Determine the [X, Y] coordinate at the center of the cell enclosing the given text.  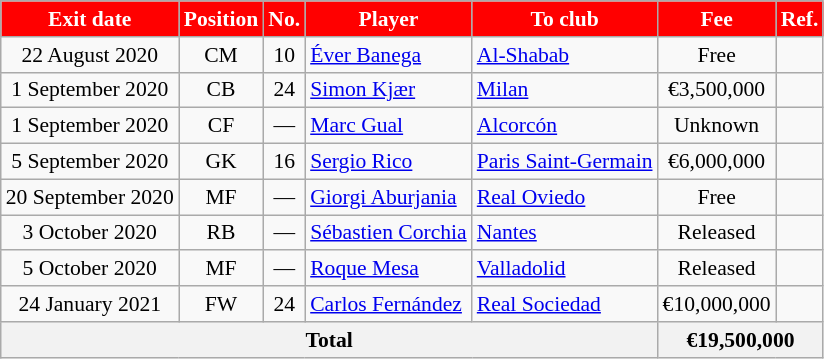
22 August 2020 [90, 55]
Alcorcón [565, 126]
No. [284, 19]
GK [221, 162]
5 September 2020 [90, 162]
RB [221, 233]
Éver Banega [388, 55]
Simon Kjær [388, 90]
Nantes [565, 233]
FW [221, 304]
10 [284, 55]
Al-Shabab [565, 55]
Fee [717, 19]
Position [221, 19]
CB [221, 90]
CF [221, 126]
20 September 2020 [90, 197]
Ref. [800, 19]
Sergio Rico [388, 162]
Giorgi Aburjania [388, 197]
Carlos Fernández [388, 304]
5 October 2020 [90, 269]
Exit date [90, 19]
CM [221, 55]
3 October 2020 [90, 233]
Marc Gual [388, 126]
24 January 2021 [90, 304]
Roque Mesa [388, 269]
Real Sociedad [565, 304]
Paris Saint-Germain [565, 162]
16 [284, 162]
Real Oviedo [565, 197]
€19,500,000 [741, 340]
€10,000,000 [717, 304]
Unknown [717, 126]
€3,500,000 [717, 90]
€6,000,000 [717, 162]
To club [565, 19]
Total [330, 340]
Valladolid [565, 269]
Milan [565, 90]
Player [388, 19]
Sébastien Corchia [388, 233]
